Return the [x, y] coordinate for the center point of the cell that contains the specified text.  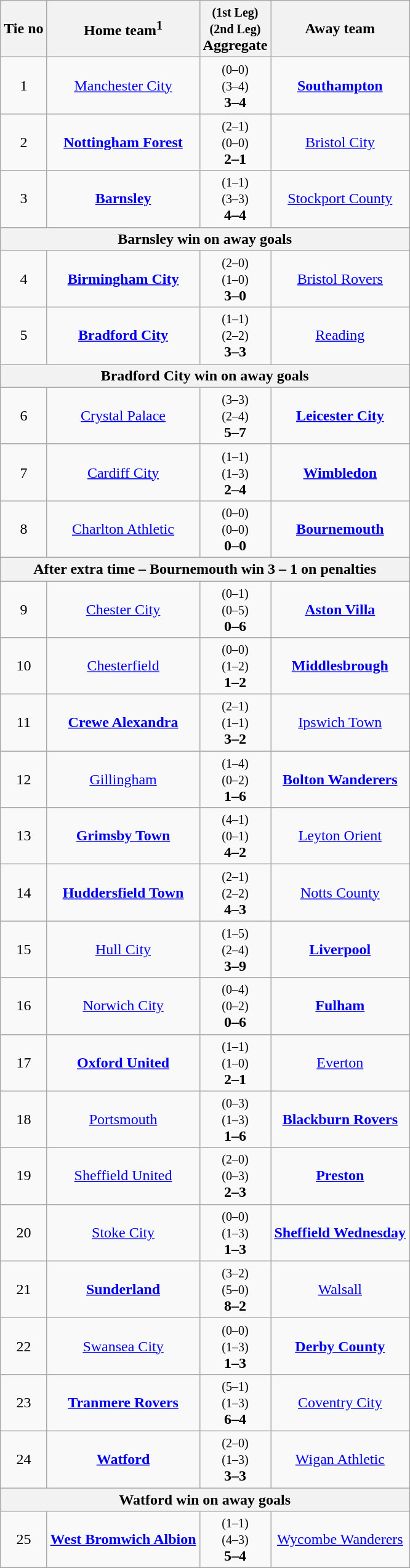
Norwich City [123, 1006]
Reading [340, 336]
(1–4) (0–2) 1–6 [235, 779]
Southampton [340, 86]
Gillingham [123, 779]
12 [23, 779]
Sunderland [123, 1289]
Middlesbrough [340, 666]
Leicester City [340, 416]
West Bromwich Albion [123, 1540]
22 [23, 1346]
Watford [123, 1459]
17 [23, 1063]
Away team [340, 29]
9 [23, 609]
(1–1) (1–0) 2–1 [235, 1063]
Cardiff City [123, 472]
Walsall [340, 1289]
(1st Leg) (2nd Leg) Aggregate [235, 29]
Bristol Rovers [340, 279]
Notts County [340, 893]
(0–3) (1–3) 1–6 [235, 1119]
Aston Villa [340, 609]
8 [23, 529]
(3–3) (2–4) 5–7 [235, 416]
Blackburn Rovers [340, 1119]
25 [23, 1540]
Sheffield United [123, 1176]
Crystal Palace [123, 416]
Bristol City [340, 142]
Derby County [340, 1346]
(3–2) (5–0) 8–2 [235, 1289]
(0–1) (0–5) 0–6 [235, 609]
Wimbledon [340, 472]
(2–0) (1–3) 3–3 [235, 1459]
Nottingham Forest [123, 142]
(2–0) (0–3) 2–3 [235, 1176]
Home team1 [123, 29]
1 [23, 86]
Everton [340, 1063]
10 [23, 666]
Preston [340, 1176]
Portsmouth [123, 1119]
Liverpool [340, 949]
(1–1) (3–3) 4–4 [235, 199]
5 [23, 336]
Charlton Athletic [123, 529]
(2–1) (1–1) 3–2 [235, 723]
(2–0) (1–0) 3–0 [235, 279]
24 [23, 1459]
Wigan Athletic [340, 1459]
(1–1) (1–3) 2–4 [235, 472]
16 [23, 1006]
(1–5) (2–4) 3–9 [235, 949]
15 [23, 949]
7 [23, 472]
Barnsley [123, 199]
4 [23, 279]
6 [23, 416]
Huddersfield Town [123, 893]
3 [23, 199]
11 [23, 723]
After extra time – Bournemouth win 3 – 1 on penalties [205, 569]
(0–0) (3–4) 3–4 [235, 86]
Stoke City [123, 1232]
21 [23, 1289]
Watford win on away goals [205, 1499]
Crewe Alexandra [123, 723]
2 [23, 142]
Coventry City [340, 1402]
(4–1) (0–1) 4–2 [235, 836]
Barnsley win on away goals [205, 239]
14 [23, 893]
(0–4) (0–2) 0–6 [235, 1006]
Oxford United [123, 1063]
(0–0) (1–2) 1–2 [235, 666]
18 [23, 1119]
(5–1) (1–3) 6–4 [235, 1402]
Birmingham City [123, 279]
Hull City [123, 949]
(2–1) (2–2) 4–3 [235, 893]
Bournemouth [340, 529]
Leyton Orient [340, 836]
Tie no [23, 29]
Tranmere Rovers [123, 1402]
Fulham [340, 1006]
Bradford City [123, 336]
Chester City [123, 609]
Sheffield Wednesday [340, 1232]
Grimsby Town [123, 836]
(2–1) (0–0) 2–1 [235, 142]
23 [23, 1402]
20 [23, 1232]
19 [23, 1176]
Swansea City [123, 1346]
Ipswich Town [340, 723]
Manchester City [123, 86]
(0–0) (0–0) 0–0 [235, 529]
Bolton Wanderers [340, 779]
Chesterfield [123, 666]
13 [23, 836]
(1–1) (2–2) 3–3 [235, 336]
(1–1) (4–3) 5–4 [235, 1540]
Stockport County [340, 199]
Bradford City win on away goals [205, 376]
Wycombe Wanderers [340, 1540]
